Provide the (X, Y) coordinate of the cell's center where the given text is located.  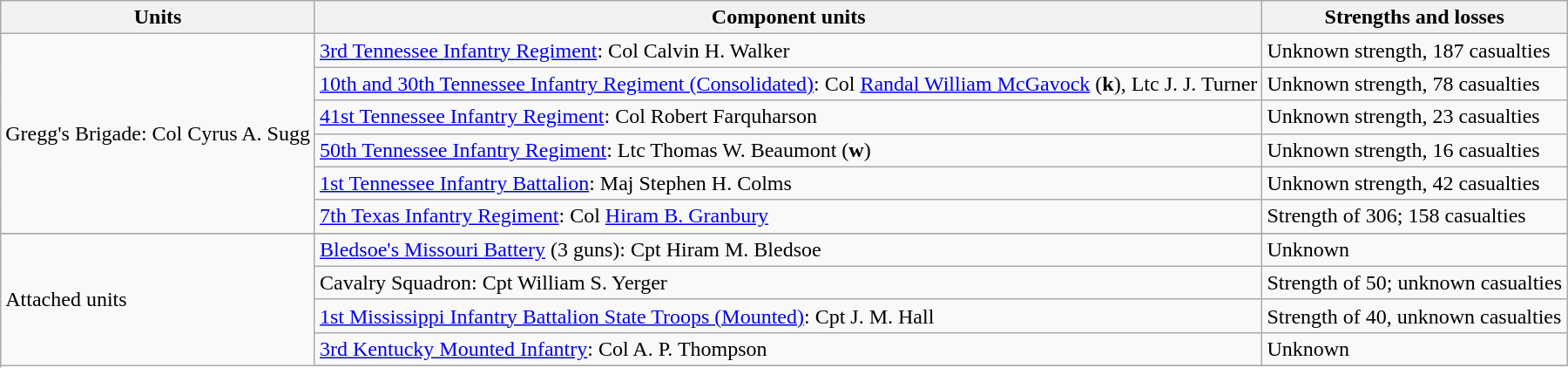
Unknown strength, 42 casualties (1415, 183)
Unknown strength, 16 casualties (1415, 150)
41st Tennessee Infantry Regiment: Col Robert Farquharson (787, 117)
Unknown strength, 187 casualties (1415, 51)
Unknown strength, 78 casualties (1415, 84)
1st Mississippi Infantry Battalion State Troops (Mounted): Cpt J. M. Hall (787, 316)
Gregg's Brigade: Col Cyrus A. Sugg (159, 133)
10th and 30th Tennessee Infantry Regiment (Consolidated): Col Randal William McGavock (k), Ltc J. J. Turner (787, 84)
Strength of 306; 158 casualties (1415, 216)
1st Tennessee Infantry Battalion: Maj Stephen H. Colms (787, 183)
Bledsoe's Missouri Battery (3 guns): Cpt Hiram M. Bledsoe (787, 249)
7th Texas Infantry Regiment: Col Hiram B. Granbury (787, 216)
Unknown strength, 23 casualties (1415, 117)
Units (159, 17)
50th Tennessee Infantry Regiment: Ltc Thomas W. Beaumont (w) (787, 150)
3rd Kentucky Mounted Infantry: Col A. P. Thompson (787, 349)
Component units (787, 17)
3rd Tennessee Infantry Regiment: Col Calvin H. Walker (787, 51)
Strength of 40, unknown casualties (1415, 316)
Strengths and losses (1415, 17)
Attached units (159, 299)
Strength of 50; unknown casualties (1415, 283)
Cavalry Squadron: Cpt William S. Yerger (787, 283)
